Locate the cell with the specified text and output its (x, y) center coordinate. 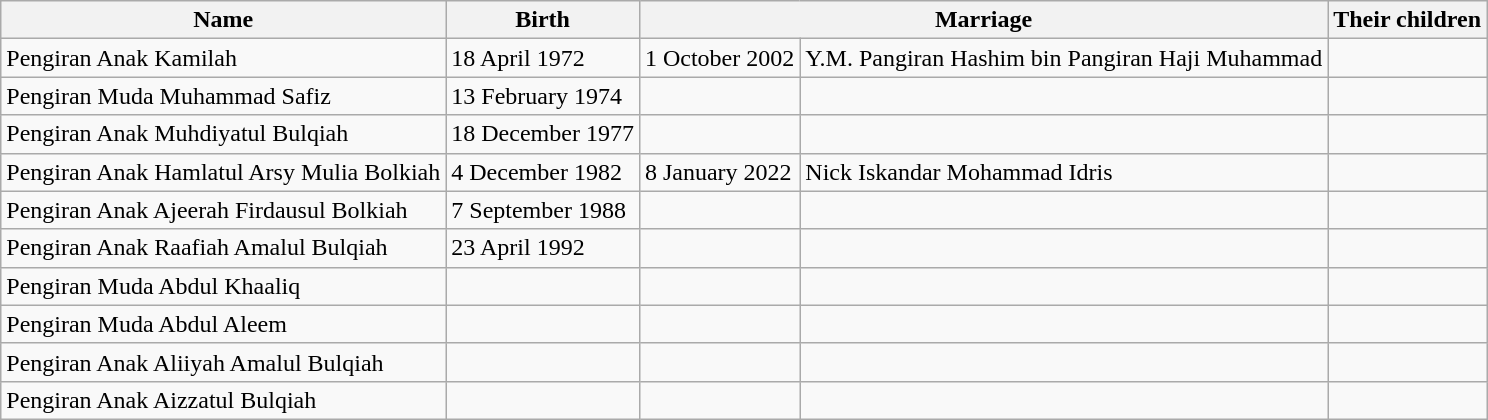
Name (224, 20)
Pengiran Anak Muhdiyatul Bulqiah (224, 134)
Pengiran Muda Muhammad Safiz (224, 96)
4 December 1982 (543, 172)
8 January 2022 (719, 172)
Marriage (983, 20)
Pengiran Anak Aizzatul Bulqiah (224, 400)
Nick Iskandar Mohammad Idris (1064, 172)
Pengiran Anak Aliiyah Amalul Bulqiah (224, 362)
1 October 2002 (719, 58)
Birth (543, 20)
Pengiran Muda Abdul Aleem (224, 324)
13 February 1974 (543, 96)
Pengiran Anak Hamlatul Arsy Mulia Bolkiah (224, 172)
Pengiran Anak Ajeerah Firdausul Bolkiah (224, 210)
18 April 1972 (543, 58)
7 September 1988 (543, 210)
Their children (1408, 20)
Pengiran Anak Raafiah Amalul Bulqiah (224, 248)
Y.M. Pangiran Hashim bin Pangiran Haji Muhammad (1064, 58)
23 April 1992 (543, 248)
Pengiran Anak Kamilah (224, 58)
Pengiran Muda Abdul Khaaliq (224, 286)
18 December 1977 (543, 134)
